Return (X, Y) of the center of cell containing provided text 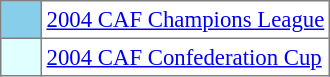
2004 CAF Confederation Cup (185, 57)
2004 CAF Champions League (185, 20)
